Locate the cell with the specified text and output its [X, Y] center coordinate. 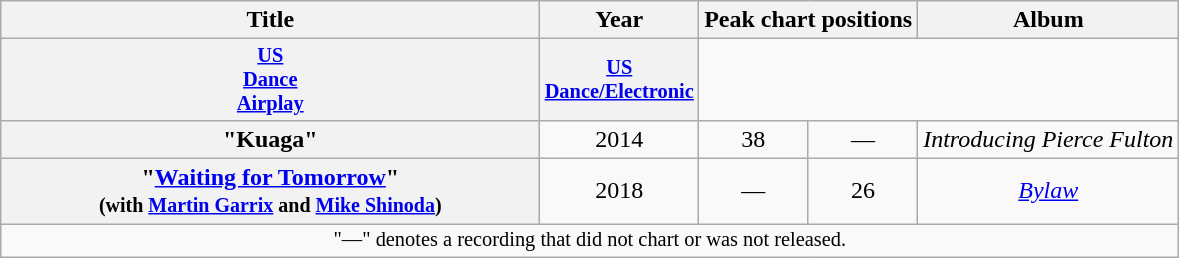
"—" denotes a recording that did not chart or was not released. [590, 241]
2018 [620, 192]
38 [754, 139]
Album [1048, 20]
USDance/Electronic [620, 80]
Introducing Pierce Fulton [1048, 139]
Title [270, 20]
Bylaw [1048, 192]
2014 [620, 139]
Peak chart positions [808, 20]
26 [863, 192]
"Waiting for Tomorrow" (with Martin Garrix and Mike Shinoda) [270, 192]
Year [620, 20]
"Kuaga" [270, 139]
USDanceAirplay [270, 80]
